Locate the cell with the specified text and output its [X, Y] center coordinate. 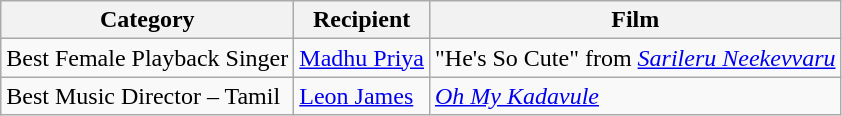
Oh My Kadavule [635, 96]
Leon James [362, 96]
"He's So Cute" from Sarileru Neekevvaru [635, 58]
Best Female Playback Singer [148, 58]
Film [635, 20]
Madhu Priya [362, 58]
Category [148, 20]
Best Music Director – Tamil [148, 96]
Recipient [362, 20]
